Locate the cell with the specified text and output its [x, y] center coordinate. 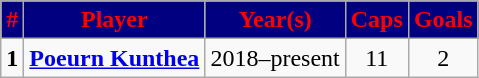
2 [443, 58]
Player [114, 20]
11 [376, 58]
1 [12, 58]
Caps [376, 20]
Goals [443, 20]
2018–present [275, 58]
Poeurn Kunthea [114, 58]
# [12, 20]
Year(s) [275, 20]
